Scan for the cell matching the given text and deliver its (x, y) coordinate at center. 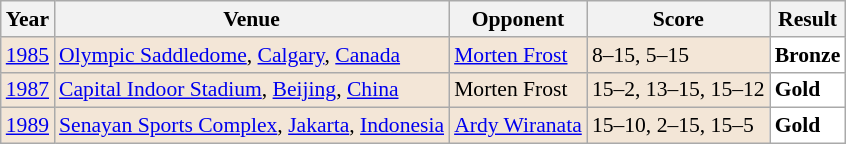
Year (28, 19)
8–15, 5–15 (678, 55)
Score (678, 19)
Senayan Sports Complex, Jakarta, Indonesia (252, 126)
1985 (28, 55)
1989 (28, 126)
Venue (252, 19)
Capital Indoor Stadium, Beijing, China (252, 90)
15–10, 2–15, 15–5 (678, 126)
15–2, 13–15, 15–12 (678, 90)
Ardy Wiranata (518, 126)
1987 (28, 90)
Result (808, 19)
Olympic Saddledome, Calgary, Canada (252, 55)
Bronze (808, 55)
Opponent (518, 19)
